Return [X, Y] of the center of cell containing provided text 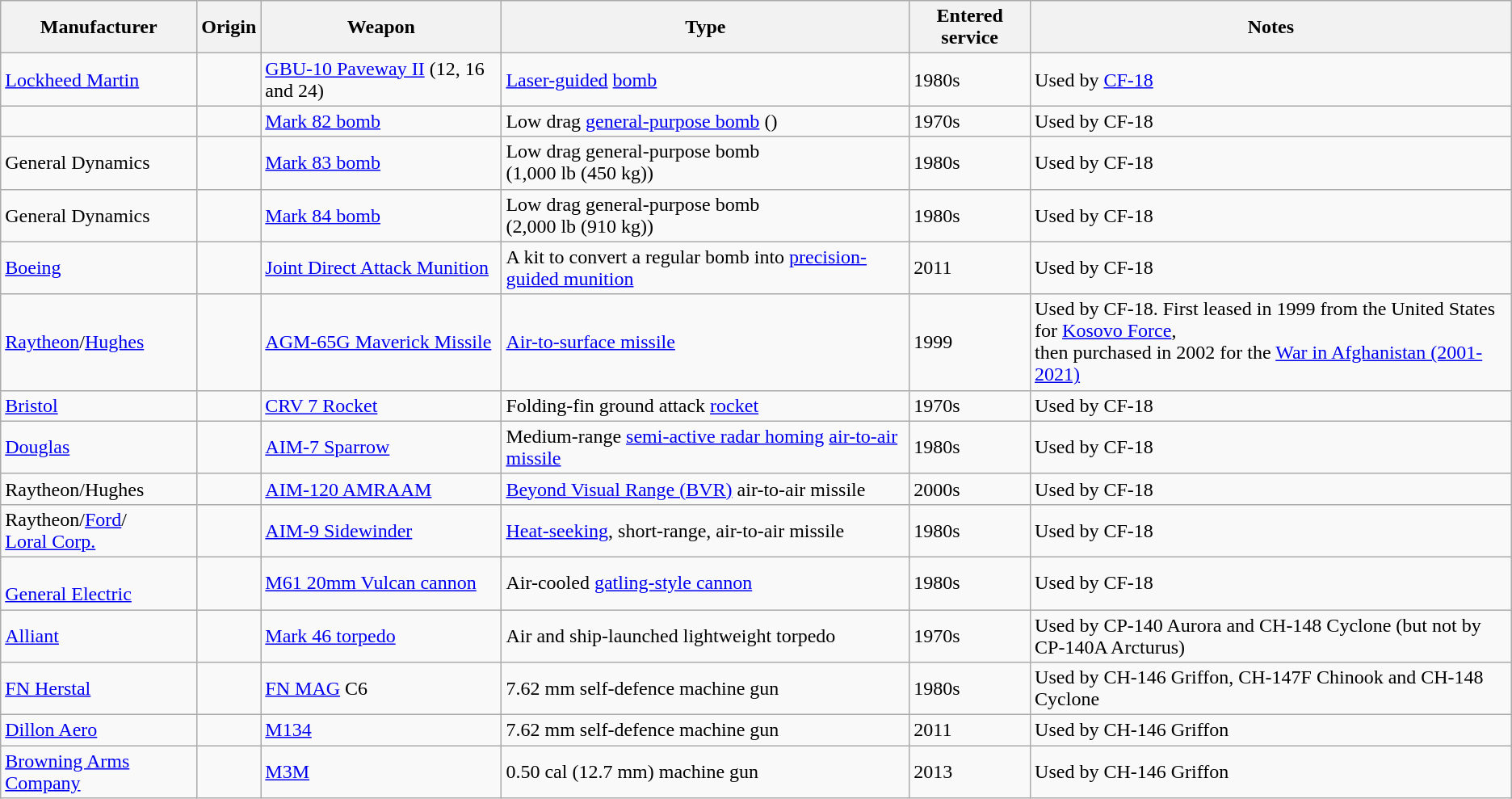
Laser-guided bomb [706, 79]
2000s [970, 489]
Entered service [970, 27]
Medium-range semi-active radar homing air-to-air missile [706, 448]
Douglas [99, 448]
Air-cooled gatling-style cannon [706, 583]
AIM-7 Sparrow [381, 448]
A kit to convert a regular bomb into precision-guided munition [706, 268]
Air-to-surface missile [706, 343]
Joint Direct Attack Munition [381, 268]
Bristol [99, 406]
AIM-9 Sidewinder [381, 530]
Mark 84 bomb [381, 215]
General Electric [99, 583]
AGM-65G Maverick Missile [381, 343]
Notes [1271, 27]
Mark 83 bomb [381, 163]
Low drag general-purpose bomb (2,000 lb (910 kg)) [706, 215]
Mark 82 bomb [381, 121]
FN MAG C6 [381, 688]
Alliant [99, 635]
Origin [229, 27]
FN Herstal [99, 688]
Beyond Visual Range (BVR) air-to-air missile [706, 489]
Low drag general-purpose bomb (1,000 lb (450 kg)) [706, 163]
Air and ship-launched lightweight torpedo [706, 635]
M3M [381, 772]
Weapon [381, 27]
Used by CP-140 Aurora and CH-148 Cyclone (but not by CP-140A Arcturus) [1271, 635]
0.50 cal (12.7 mm) machine gun [706, 772]
Low drag general-purpose bomb () [706, 121]
Folding-fin ground attack rocket [706, 406]
Used by CH-146 Griffon, CH-147F Chinook and CH-148 Cyclone [1271, 688]
CRV 7 Rocket [381, 406]
Mark 46 torpedo [381, 635]
Lockheed Martin [99, 79]
Heat-seeking, short-range, air-to-air missile [706, 530]
2013 [970, 772]
Raytheon/Ford/Loral Corp. [99, 530]
Boeing [99, 268]
Browning Arms Company [99, 772]
Used by CF-18. First leased in 1999 from the United States for Kosovo Force,then purchased in 2002 for the War in Afghanistan (2001-2021) [1271, 343]
M134 [381, 730]
Manufacturer [99, 27]
1999 [970, 343]
GBU-10 Paveway II (12, 16 and 24) [381, 79]
AIM-120 AMRAAM [381, 489]
Type [706, 27]
M61 20mm Vulcan cannon [381, 583]
Dillon Aero [99, 730]
